Provide the [x, y] coordinate of the cell's center where the given text is located.  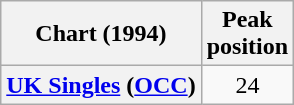
24 [247, 85]
Chart (1994) [101, 34]
UK Singles (OCC) [101, 85]
Peakposition [247, 34]
